Find where the given text appears and provide that cell's center as [X, Y] coordinate. 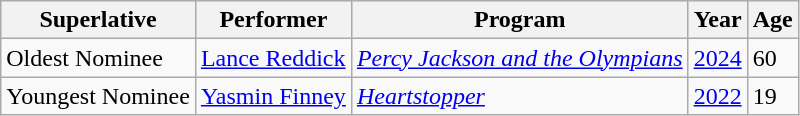
19 [772, 96]
Yasmin Finney [273, 96]
Heartstopper [520, 96]
2024 [718, 58]
60 [772, 58]
Year [718, 20]
Performer [273, 20]
2022 [718, 96]
Percy Jackson and the Olympians [520, 58]
Age [772, 20]
Oldest Nominee [98, 58]
Youngest Nominee [98, 96]
Program [520, 20]
Lance Reddick [273, 58]
Superlative [98, 20]
